Detect which cell encompasses the target text, then output its [x, y] center coordinate. 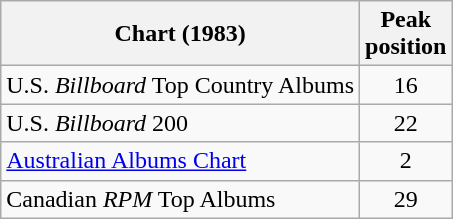
29 [406, 199]
Australian Albums Chart [180, 161]
2 [406, 161]
16 [406, 85]
U.S. Billboard Top Country Albums [180, 85]
22 [406, 123]
U.S. Billboard 200 [180, 123]
Canadian RPM Top Albums [180, 199]
Peakposition [406, 34]
Chart (1983) [180, 34]
